Determine the (x, y) coordinate at the center of the cell enclosing the given text.  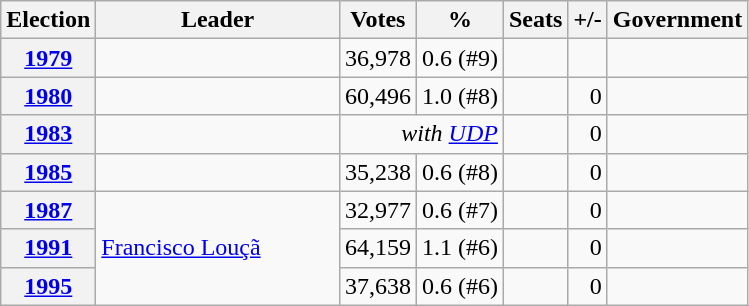
1980 (48, 96)
1.0 (#8) (460, 96)
1995 (48, 286)
Government (677, 20)
0.6 (#6) (460, 286)
1.1 (#6) (460, 248)
1987 (48, 210)
37,638 (378, 286)
1979 (48, 58)
+/- (588, 20)
0.6 (#9) (460, 58)
1991 (48, 248)
35,238 (378, 172)
Francisco Louçã (218, 248)
Seats (535, 20)
1983 (48, 134)
0.6 (#8) (460, 172)
64,159 (378, 248)
0.6 (#7) (460, 210)
60,496 (378, 96)
Votes (378, 20)
Election (48, 20)
1985 (48, 172)
36,978 (378, 58)
Leader (218, 20)
with UDP (421, 134)
32,977 (378, 210)
% (460, 20)
